From the cell containing the given text, extract its center point as (x, y) coordinate. 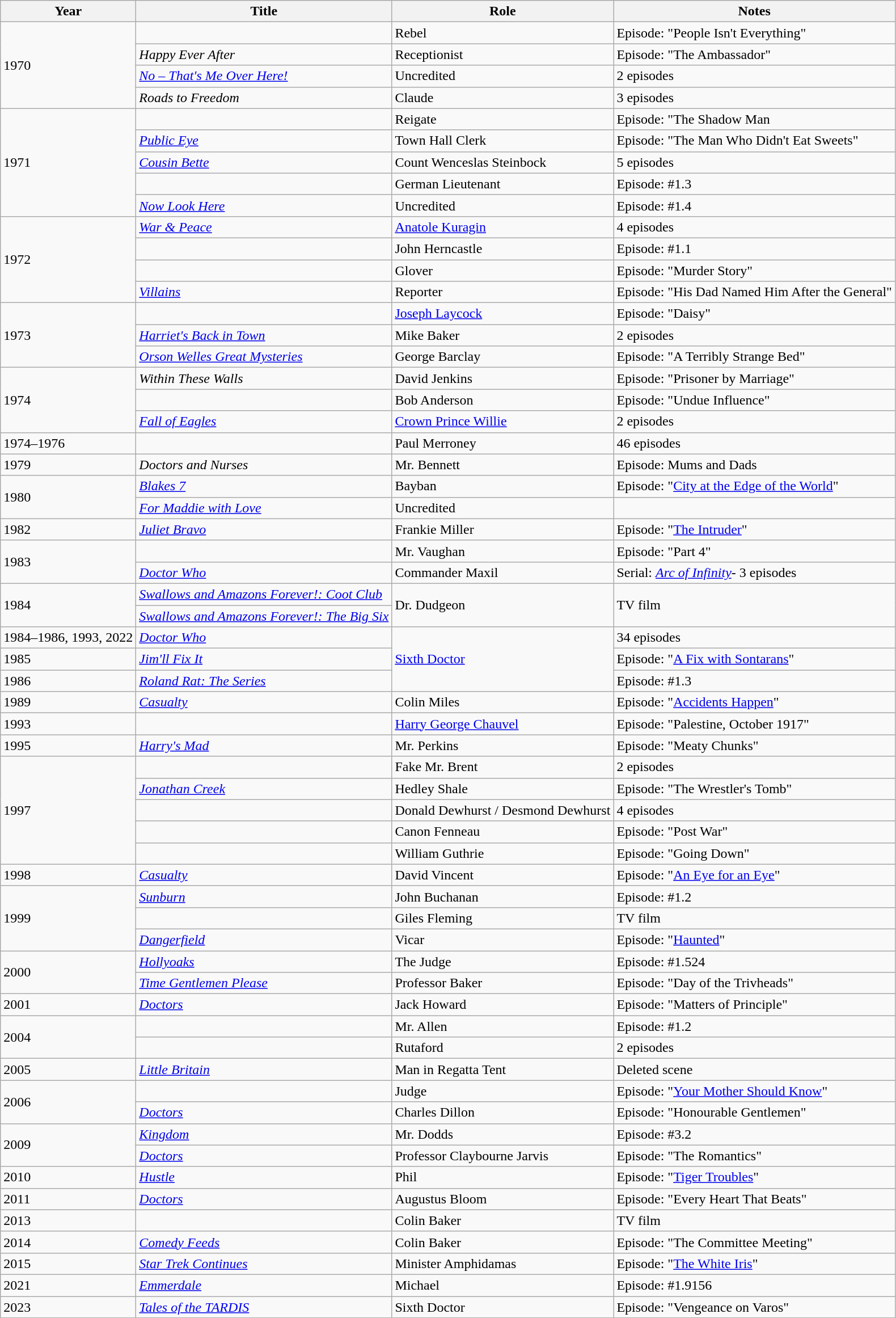
Count Wenceslas Steinbock (502, 162)
Episode: "Part 4" (754, 551)
1998 (68, 875)
Giles Fleming (502, 918)
Canon Fenneau (502, 832)
Comedy Feeds (264, 1242)
Hollyoaks (264, 962)
Paul Merroney (502, 443)
Anatole Kuragin (502, 227)
Episode: #1.524 (754, 962)
Episode: "Your Mother Should Know" (754, 1091)
2021 (68, 1285)
Fall of Eagles (264, 422)
Title (264, 11)
1989 (68, 702)
2005 (68, 1069)
Episode: "Murder Story" (754, 271)
Episode: "Prisoner by Marriage" (754, 378)
Episode: "Tiger Troubles" (754, 1177)
Episode: "An Eye for an Eye" (754, 875)
1982 (68, 529)
2010 (68, 1177)
Happy Ever After (264, 54)
Episode: "Vengeance on Varos" (754, 1307)
Kingdom (264, 1134)
Emmerdale (264, 1285)
The Judge (502, 962)
Star Trek Continues (264, 1264)
1970 (68, 65)
Juliet Bravo (264, 529)
2000 (68, 972)
Crown Prince Willie (502, 422)
46 episodes (754, 443)
Glover (502, 271)
Michael (502, 1285)
Swallows and Amazons Forever!: The Big Six (264, 616)
1979 (68, 465)
Episode: "The Romantics" (754, 1156)
1986 (68, 681)
1984–1986, 1993, 2022 (68, 638)
Episode: "The Wrestler's Tomb" (754, 789)
1974–1976 (68, 443)
Tales of the TARDIS (264, 1307)
2009 (68, 1145)
Reigate (502, 119)
Doctors and Nurses (264, 465)
Dangerfield (264, 940)
Episode: "Going Down" (754, 853)
Episode: "Haunted" (754, 940)
Episode: "Honourable Gentlemen" (754, 1113)
Augustus Bloom (502, 1199)
Claude (502, 98)
Judge (502, 1091)
Episode: "Matters of Principle" (754, 1005)
1999 (68, 918)
Episode: Mums and Dads (754, 465)
Hedley Shale (502, 789)
Donald Dewhurst / Desmond Dewhurst (502, 810)
1972 (68, 259)
George Barclay (502, 357)
Episode: "A Fix with Sontarans" (754, 659)
Episode: "Undue Influence" (754, 400)
Rebel (502, 33)
German Lieutenant (502, 184)
1983 (68, 562)
2023 (68, 1307)
Deleted scene (754, 1069)
John Buchanan (502, 896)
Episode: "The White Iris" (754, 1264)
David Vincent (502, 875)
Now Look Here (264, 205)
Professor Baker (502, 983)
Jim'll Fix It (264, 659)
Year (68, 11)
Frankie Miller (502, 529)
Swallows and Amazons Forever!: Coot Club (264, 594)
Professor Claybourne Jarvis (502, 1156)
Within These Walls (264, 378)
Cousin Bette (264, 162)
William Guthrie (502, 853)
Time Gentlemen Please (264, 983)
2014 (68, 1242)
1993 (68, 724)
Jack Howard (502, 1005)
Harry's Mad (264, 746)
Roland Rat: The Series (264, 681)
Harriet's Back in Town (264, 335)
Blakes 7 (264, 486)
1974 (68, 400)
Rutaford (502, 1048)
2015 (68, 1264)
1985 (68, 659)
Joseph Laycock (502, 314)
Public Eye (264, 141)
Mr. Vaughan (502, 551)
2013 (68, 1220)
Episode: "City at the Edge of the World" (754, 486)
Episode: "Daisy" (754, 314)
Sunburn (264, 896)
Vicar (502, 940)
Mr. Allen (502, 1026)
Episode: "Palestine, October 1917" (754, 724)
1980 (68, 497)
Episode: #1.9156 (754, 1285)
Receptionist (502, 54)
Episode: "The Ambassador" (754, 54)
Episode: "Accidents Happen" (754, 702)
Hustle (264, 1177)
34 episodes (754, 638)
Mr. Bennett (502, 465)
1971 (68, 162)
1973 (68, 335)
Reporter (502, 292)
Dr. Dudgeon (502, 605)
Episode: "Post War" (754, 832)
Charles Dillon (502, 1113)
Commander Maxil (502, 572)
2011 (68, 1199)
Episode: "The Man Who Didn't Eat Sweets" (754, 141)
Harry George Chauvel (502, 724)
Episode: "The Intruder" (754, 529)
Episode: "The Shadow Man (754, 119)
Episode: "People Isn't Everything" (754, 33)
Jonathan Creek (264, 789)
Episode: #1.1 (754, 249)
Orson Welles Great Mysteries (264, 357)
Mr. Dodds (502, 1134)
3 episodes (754, 98)
Episode: #3.2 (754, 1134)
Bayban (502, 486)
2004 (68, 1037)
Town Hall Clerk (502, 141)
John Herncastle (502, 249)
2006 (68, 1102)
Serial: Arc of Infinity- 3 episodes (754, 572)
Role (502, 11)
1995 (68, 746)
Episode: #1.4 (754, 205)
1997 (68, 810)
Episode: "The Committee Meeting" (754, 1242)
Minister Amphidamas (502, 1264)
Episode: "Every Heart That Beats" (754, 1199)
David Jenkins (502, 378)
1984 (68, 605)
Roads to Freedom (264, 98)
5 episodes (754, 162)
Episode: "His Dad Named Him After the General" (754, 292)
War & Peace (264, 227)
Phil (502, 1177)
Episode: "A Terribly Strange Bed" (754, 357)
No – That's Me Over Here! (264, 76)
Fake Mr. Brent (502, 767)
Mr. Perkins (502, 746)
For Maddie with Love (264, 508)
Episode: "Day of the Trivheads" (754, 983)
Little Britain (264, 1069)
Villains (264, 292)
Man in Regatta Tent (502, 1069)
Mike Baker (502, 335)
Notes (754, 11)
Bob Anderson (502, 400)
Colin Miles (502, 702)
Episode: "Meaty Chunks" (754, 746)
2001 (68, 1005)
